Capture the cell that displays the provided text and extract its (x, y) central coordinate. 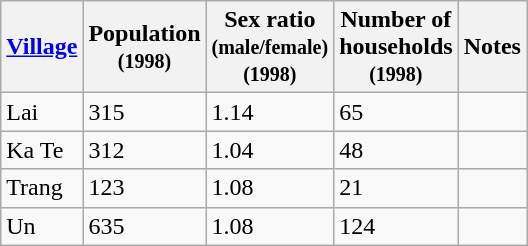
1.14 (270, 112)
123 (144, 188)
48 (396, 150)
Population(1998) (144, 47)
Lai (42, 112)
635 (144, 226)
Ka Te (42, 150)
Number ofhouseholds(1998) (396, 47)
1.04 (270, 150)
Trang (42, 188)
Village (42, 47)
Notes (492, 47)
124 (396, 226)
65 (396, 112)
21 (396, 188)
Un (42, 226)
315 (144, 112)
Sex ratio(male/female)(1998) (270, 47)
312 (144, 150)
